Detect which cell encompasses the target text, then output its [X, Y] center coordinate. 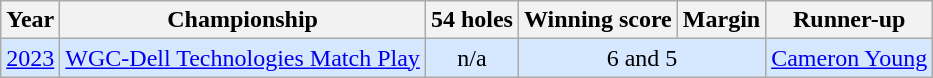
Margin [721, 20]
n/a [472, 58]
Runner-up [850, 20]
6 and 5 [642, 58]
Winning score [598, 20]
54 holes [472, 20]
Cameron Young [850, 58]
Year [30, 20]
2023 [30, 58]
Championship [243, 20]
WGC-Dell Technologies Match Play [243, 58]
